Scan for the cell matching the given text and deliver its [X, Y] coordinate at center. 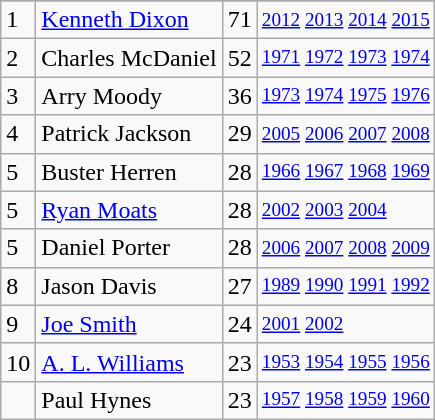
2001 2002 [346, 324]
A. L. Williams [129, 362]
Buster Herren [129, 172]
71 [240, 20]
10 [18, 362]
1957 1958 1959 1960 [346, 400]
1989 1990 1991 1992 [346, 286]
1953 1954 1955 1956 [346, 362]
2012 2013 2014 2015 [346, 20]
1971 1972 1973 1974 [346, 58]
Joe Smith [129, 324]
2006 2007 2008 2009 [346, 248]
1966 1967 1968 1969 [346, 172]
Daniel Porter [129, 248]
2005 2006 2007 2008 [346, 134]
1 [18, 20]
29 [240, 134]
8 [18, 286]
Patrick Jackson [129, 134]
3 [18, 96]
Charles McDaniel [129, 58]
Kenneth Dixon [129, 20]
4 [18, 134]
9 [18, 324]
36 [240, 96]
1973 1974 1975 1976 [346, 96]
27 [240, 286]
52 [240, 58]
Jason Davis [129, 286]
2002 2003 2004 [346, 210]
Ryan Moats [129, 210]
2 [18, 58]
Paul Hynes [129, 400]
24 [240, 324]
Arry Moody [129, 96]
